Output the (x, y) coordinate of the center of the cell containing the given text.  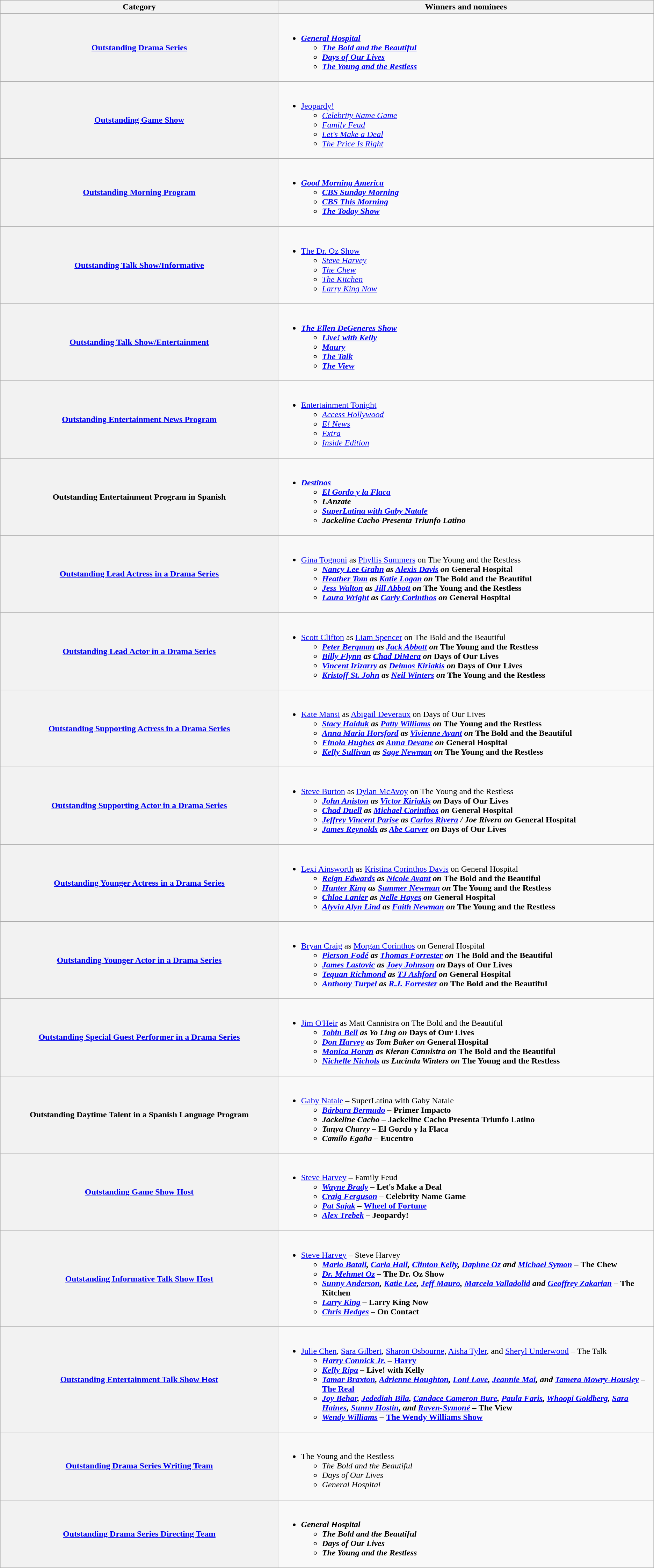
The Dr. Oz Show Steve Harvey The Chew The Kitchen Larry King Now (466, 265)
Good Morning America CBS Sunday Morning CBS This Morning The Today Show (466, 193)
Entertainment Tonight Access Hollywood E! News Extra Inside Edition (466, 419)
Outstanding Supporting Actor in a Drama Series (139, 806)
Outstanding Game Show (139, 120)
Winners and nominees (466, 7)
Outstanding Supporting Actress in a Drama Series (139, 728)
Outstanding Lead Actress in a Drama Series (139, 574)
Category (139, 7)
Outstanding Entertainment Talk Show Host (139, 1379)
Outstanding Drama Series Writing Team (139, 1466)
Outstanding Game Show Host (139, 1192)
Outstanding Talk Show/Entertainment (139, 342)
Outstanding Informative Talk Show Host (139, 1279)
Outstanding Lead Actor in a Drama Series (139, 651)
Outstanding Daytime Talent in a Spanish Language Program (139, 1115)
Outstanding Morning Program (139, 193)
Jeopardy! Celebrity Name Game Family Feud Let's Make a Deal The Price Is Right (466, 120)
The Ellen DeGeneres Show Live! with Kelly Maury The Talk The View (466, 342)
The Young and the Restless The Bold and the Beautiful Days of Our Lives General Hospital (466, 1466)
Outstanding Younger Actress in a Drama Series (139, 883)
Outstanding Drama Series Directing Team (139, 1534)
Outstanding Talk Show/Informative (139, 265)
Outstanding Drama Series (139, 48)
Outstanding Younger Actor in a Drama Series (139, 960)
Steve Harvey – Family Feud Wayne Brady – Let's Make a Deal Craig Ferguson – Celebrity Name Game Pat Sajak – Wheel of Fortune Alex Trebek – Jeopardy! (466, 1192)
Outstanding Special Guest Performer in a Drama Series (139, 1038)
Outstanding Entertainment Program in Spanish (139, 497)
Outstanding Entertainment News Program (139, 419)
Destinos El Gordo y la Flaca LAnzate SuperLatina with Gaby Natale Jackeline Cacho Presenta Triunfo Latino (466, 497)
